Find where the given text appears and provide that cell's center as [X, Y] coordinate. 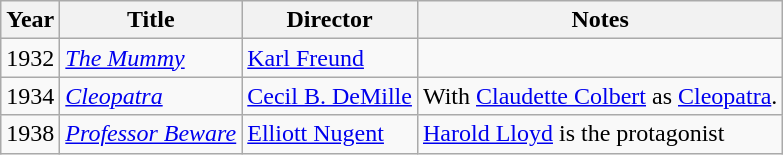
Elliott Nugent [330, 134]
Harold Lloyd is the protagonist [600, 134]
Title [151, 20]
Cecil B. DeMille [330, 96]
Karl Freund [330, 58]
Year [30, 20]
Cleopatra [151, 96]
Notes [600, 20]
With Claudette Colbert as Cleopatra. [600, 96]
1932 [30, 58]
1938 [30, 134]
1934 [30, 96]
Professor Beware [151, 134]
Director [330, 20]
The Mummy [151, 58]
